For the text-containing cell, return its midpoint in [x, y] coordinate format. 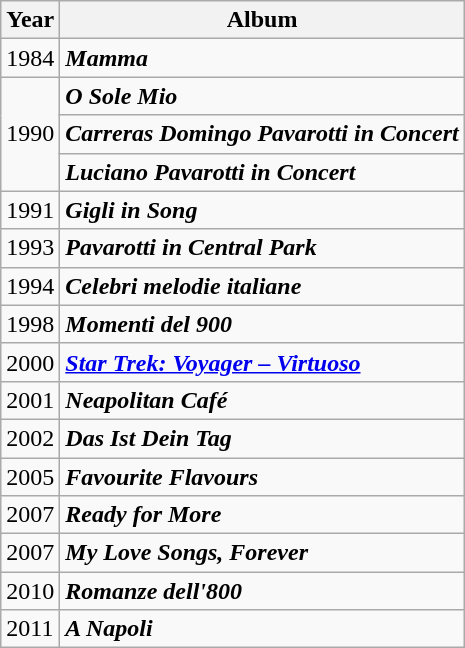
2000 [30, 362]
Mamma [262, 58]
Pavarotti in Central Park [262, 248]
Year [30, 20]
Star Trek: Voyager – Virtuoso [262, 362]
1990 [30, 134]
Das Ist Dein Tag [262, 438]
2005 [30, 477]
2001 [30, 400]
Celebri melodie italiane [262, 286]
Favourite Flavours [262, 477]
Momenti del 900 [262, 324]
Carreras Domingo Pavarotti in Concert [262, 134]
My Love Songs, Forever [262, 553]
1984 [30, 58]
Romanze dell'800 [262, 591]
1991 [30, 210]
1994 [30, 286]
O Sole Mio [262, 96]
A Napoli [262, 629]
Ready for More [262, 515]
Neapolitan Café [262, 400]
1993 [30, 248]
2002 [30, 438]
1998 [30, 324]
Album [262, 20]
Luciano Pavarotti in Concert [262, 172]
2011 [30, 629]
2010 [30, 591]
Gigli in Song [262, 210]
